For the text-containing cell, return its midpoint in (X, Y) coordinate format. 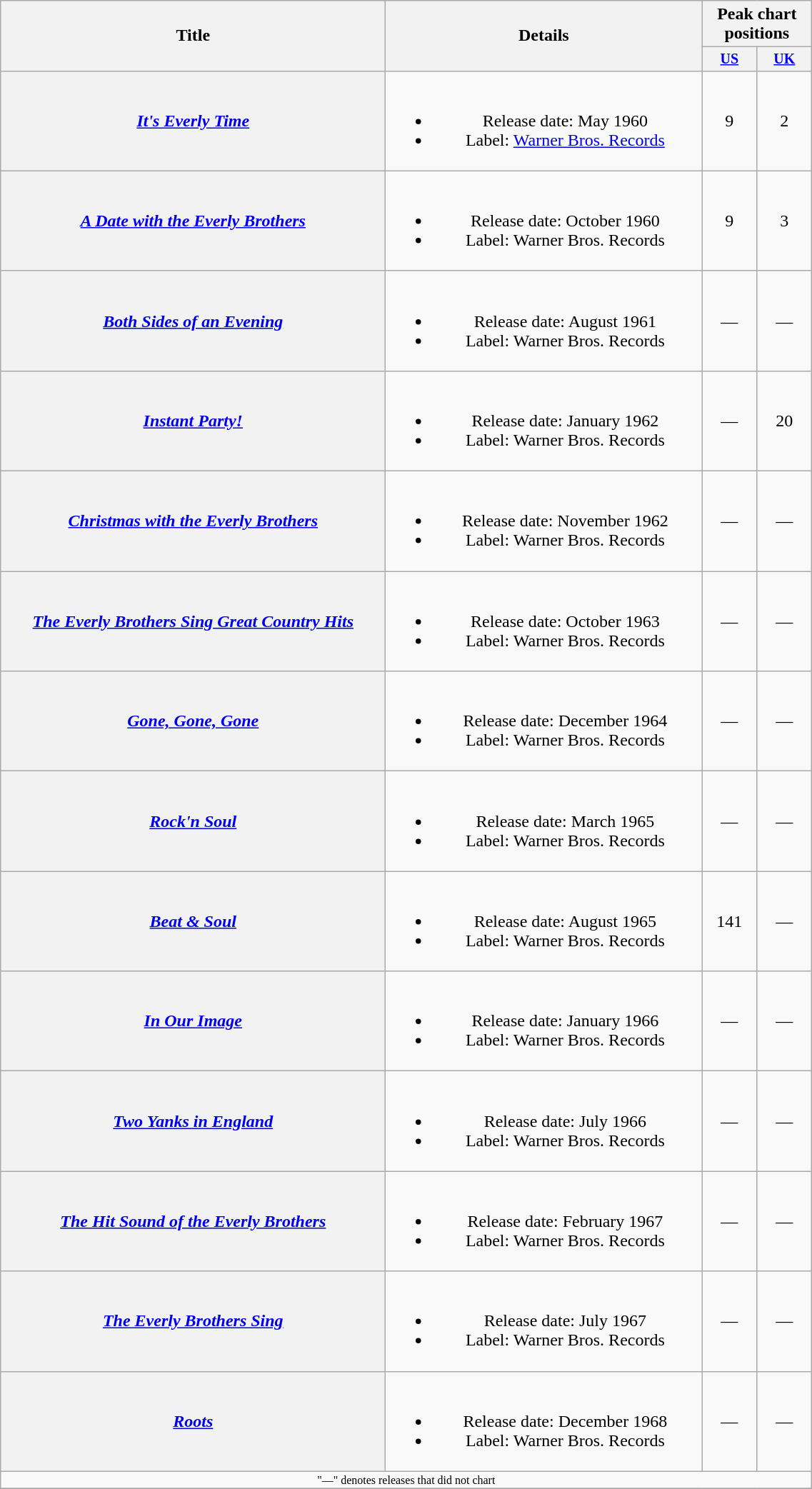
UK (784, 59)
The Hit Sound of the Everly Brothers (193, 1221)
Release date: December 1964Label: Warner Bros. Records (544, 721)
20 (784, 421)
Release date: October 1960Label: Warner Bros. Records (544, 221)
Release date: October 1963Label: Warner Bros. Records (544, 621)
3 (784, 221)
Roots (193, 1421)
Release date: January 1962Label: Warner Bros. Records (544, 421)
The Everly Brothers Sing (193, 1321)
"—" denotes releases that did not chart (406, 1480)
Christmas with the Everly Brothers (193, 521)
It's Everly Time (193, 121)
Two Yanks in England (193, 1121)
The Everly Brothers Sing Great Country Hits (193, 621)
A Date with the Everly Brothers (193, 221)
Both Sides of an Evening (193, 321)
Release date: November 1962Label: Warner Bros. Records (544, 521)
Instant Party! (193, 421)
Details (544, 36)
Release date: January 1966Label: Warner Bros. Records (544, 1021)
Release date: February 1967Label: Warner Bros. Records (544, 1221)
Release date: August 1965Label: Warner Bros. Records (544, 921)
Release date: August 1961Label: Warner Bros. Records (544, 321)
141 (730, 921)
US (730, 59)
Title (193, 36)
In Our Image (193, 1021)
Peak chartpositions (757, 24)
Release date: March 1965Label: Warner Bros. Records (544, 821)
Release date: July 1966Label: Warner Bros. Records (544, 1121)
2 (784, 121)
Rock'n Soul (193, 821)
Release date: May 1960Label: Warner Bros. Records (544, 121)
Gone, Gone, Gone (193, 721)
Beat & Soul (193, 921)
Release date: July 1967Label: Warner Bros. Records (544, 1321)
Release date: December 1968Label: Warner Bros. Records (544, 1421)
